Extract the [x, y] coordinate from the center of the cell holding the provided text.  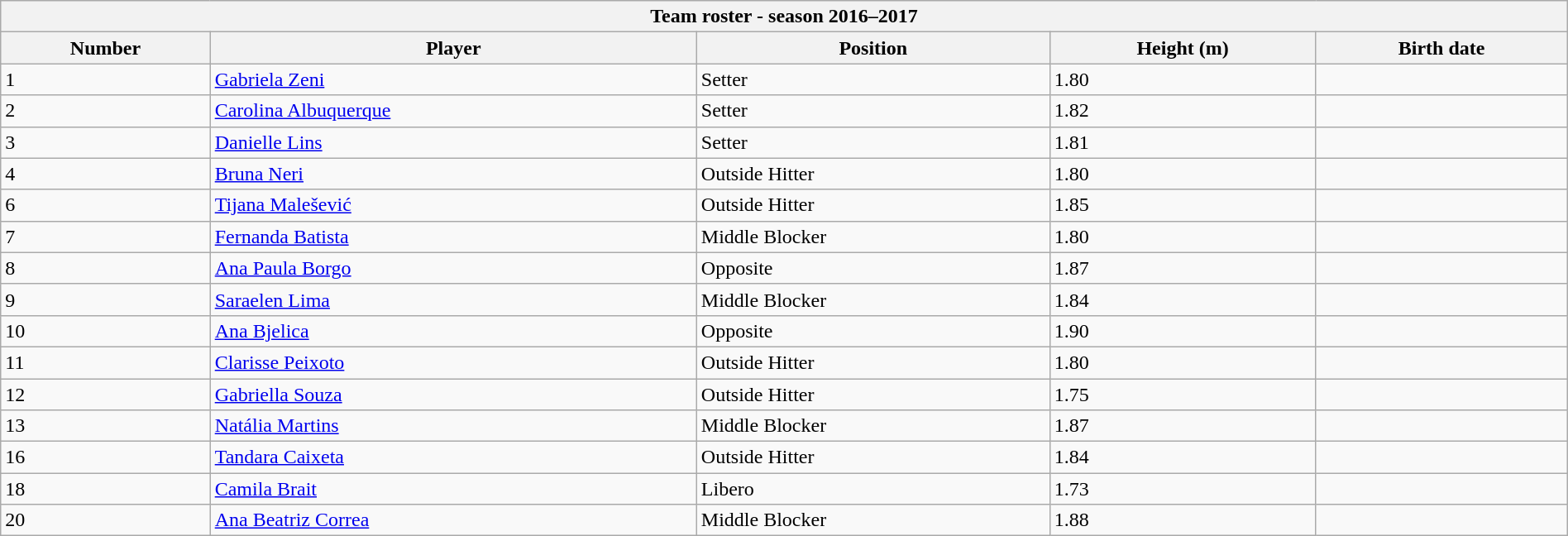
Danielle Lins [453, 142]
Libero [873, 489]
7 [106, 237]
Ana Bjelica [453, 331]
Team roster - season 2016–2017 [784, 17]
1.90 [1183, 331]
8 [106, 268]
1.88 [1183, 520]
4 [106, 174]
16 [106, 457]
Gabriella Souza [453, 395]
1.73 [1183, 489]
11 [106, 362]
1.75 [1183, 395]
Number [106, 48]
Natália Martins [453, 426]
Clarisse Peixoto [453, 362]
13 [106, 426]
Fernanda Batista [453, 237]
Position [873, 48]
12 [106, 395]
Saraelen Lima [453, 299]
18 [106, 489]
Player [453, 48]
Carolina Albuquerque [453, 111]
2 [106, 111]
1.82 [1183, 111]
Ana Paula Borgo [453, 268]
3 [106, 142]
10 [106, 331]
6 [106, 205]
Birth date [1441, 48]
Camila Brait [453, 489]
Bruna Neri [453, 174]
1 [106, 79]
Gabriela Zeni [453, 79]
1.85 [1183, 205]
1.81 [1183, 142]
Height (m) [1183, 48]
Tijana Malešević [453, 205]
Tandara Caixeta [453, 457]
9 [106, 299]
20 [106, 520]
Ana Beatriz Correa [453, 520]
